Return [x, y] of the center of cell containing provided text 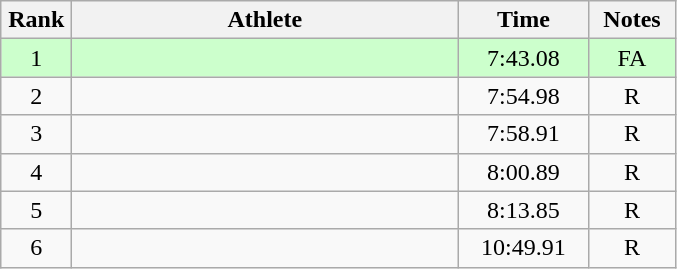
3 [36, 134]
5 [36, 210]
6 [36, 248]
7:54.98 [524, 96]
2 [36, 96]
8:13.85 [524, 210]
8:00.89 [524, 172]
7:58.91 [524, 134]
7:43.08 [524, 58]
FA [632, 58]
1 [36, 58]
Rank [36, 20]
Notes [632, 20]
Athlete [265, 20]
Time [524, 20]
4 [36, 172]
10:49.91 [524, 248]
